For the text-containing cell, return its midpoint in (X, Y) coordinate format. 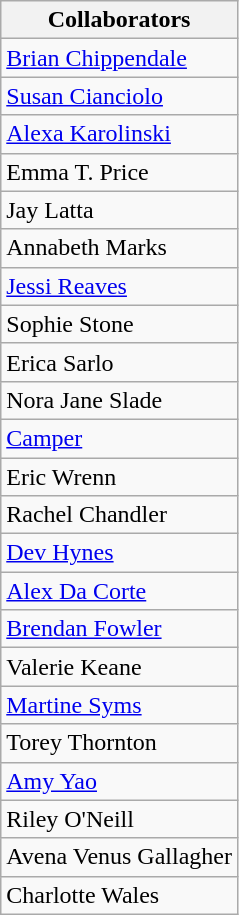
Torey Thornton (120, 743)
Martine Syms (120, 705)
Susan Cianciolo (120, 96)
Alexa Karolinski (120, 134)
Alex Da Corte (120, 591)
Brian Chippendale (120, 58)
Rachel Chandler (120, 515)
Emma T. Price (120, 172)
Avena Venus Gallagher (120, 857)
Riley O'Neill (120, 819)
Annabeth Marks (120, 248)
Camper (120, 438)
Erica Sarlo (120, 362)
Jay Latta (120, 210)
Jessi Reaves (120, 286)
Sophie Stone (120, 324)
Nora Jane Slade (120, 400)
Valerie Keane (120, 667)
Charlotte Wales (120, 895)
Brendan Fowler (120, 629)
Dev Hynes (120, 553)
Eric Wrenn (120, 477)
Collaborators (120, 20)
Amy Yao (120, 781)
